Determine the [X, Y] coordinate at the center of the cell enclosing the given text.  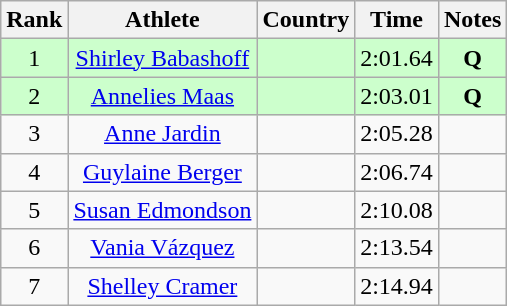
Athlete [162, 20]
Rank [34, 20]
Shelley Cramer [162, 286]
Guylaine Berger [162, 172]
1 [34, 58]
2:13.54 [397, 248]
Annelies Maas [162, 96]
2:10.08 [397, 210]
2:14.94 [397, 286]
Vania Vázquez [162, 248]
6 [34, 248]
2 [34, 96]
Shirley Babashoff [162, 58]
Notes [472, 20]
2:06.74 [397, 172]
Time [397, 20]
2:01.64 [397, 58]
7 [34, 286]
5 [34, 210]
Country [306, 20]
2:03.01 [397, 96]
4 [34, 172]
Susan Edmondson [162, 210]
Anne Jardin [162, 134]
3 [34, 134]
2:05.28 [397, 134]
